Locate the cell with the specified text and output its [x, y] center coordinate. 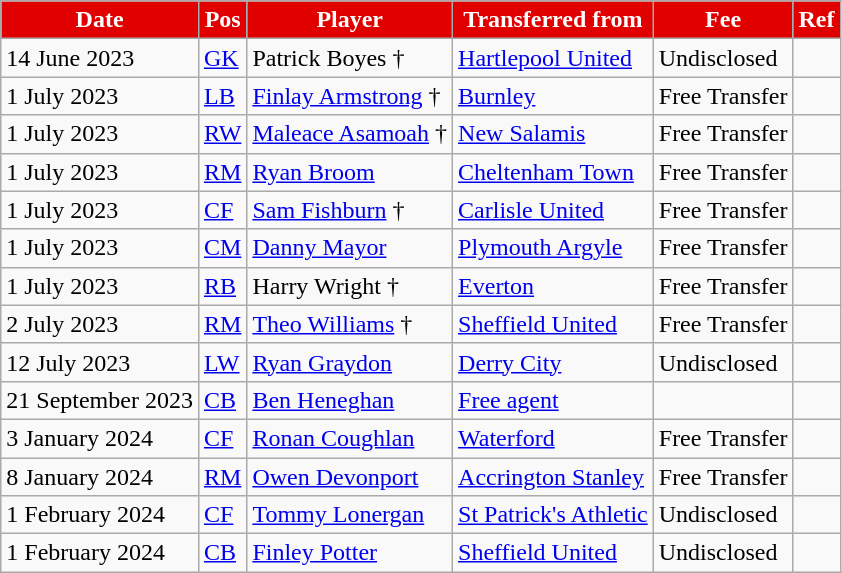
Maleace Asamoah † [350, 134]
Harry Wright † [350, 286]
Waterford [554, 438]
New Salamis [554, 134]
Fee [723, 20]
Ryan Graydon [350, 362]
GK [222, 58]
21 September 2023 [100, 400]
14 June 2023 [100, 58]
Ryan Broom [350, 172]
Patrick Boyes † [350, 58]
3 January 2024 [100, 438]
LW [222, 362]
Everton [554, 286]
Plymouth Argyle [554, 248]
Sam Fishburn † [350, 210]
Ben Heneghan [350, 400]
Derry City [554, 362]
Hartlepool United [554, 58]
8 January 2024 [100, 477]
Owen Devonport [350, 477]
Date [100, 20]
RW [222, 134]
RB [222, 286]
Free agent [554, 400]
Cheltenham Town [554, 172]
2 July 2023 [100, 324]
Carlisle United [554, 210]
CM [222, 248]
Pos [222, 20]
Theo Williams † [350, 324]
Tommy Lonergan [350, 515]
Player [350, 20]
Transferred from [554, 20]
Finley Potter [350, 553]
Finlay Armstrong † [350, 96]
Burnley [554, 96]
Accrington Stanley [554, 477]
Ronan Coughlan [350, 438]
St Patrick's Athletic [554, 515]
LB [222, 96]
Ref [816, 20]
Danny Mayor [350, 248]
12 July 2023 [100, 362]
